Return (x, y) of the center of cell containing provided text 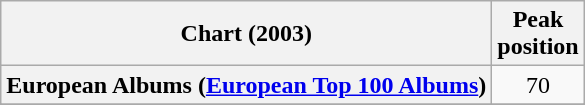
Peakposition (538, 34)
70 (538, 85)
Chart (2003) (246, 34)
European Albums (European Top 100 Albums) (246, 85)
